Return (X, Y) of the center of cell containing provided text 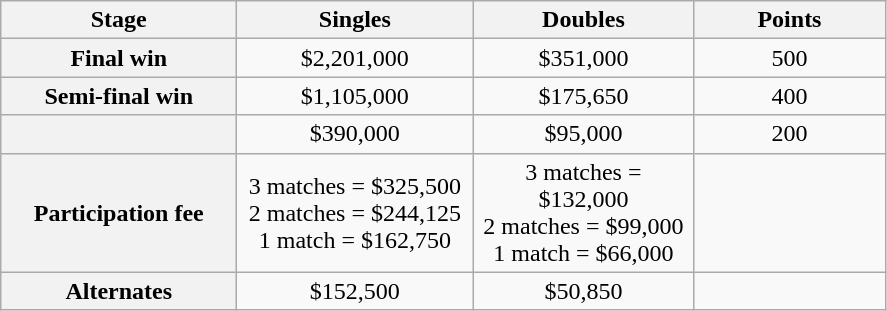
$175,650 (584, 96)
$1,105,000 (355, 96)
400 (790, 96)
$390,000 (355, 134)
Points (790, 20)
Final win (119, 58)
Alternates (119, 291)
Stage (119, 20)
Participation fee (119, 212)
$152,500 (355, 291)
$2,201,000 (355, 58)
$50,850 (584, 291)
200 (790, 134)
Singles (355, 20)
500 (790, 58)
3 matches = $325,500 2 matches = $244,125 1 match = $162,750 (355, 212)
3 matches = $132,000 2 matches = $99,000 1 match = $66,000 (584, 212)
$95,000 (584, 134)
Doubles (584, 20)
Semi-final win (119, 96)
$351,000 (584, 58)
